Detect which cell encompasses the target text, then output its (x, y) center coordinate. 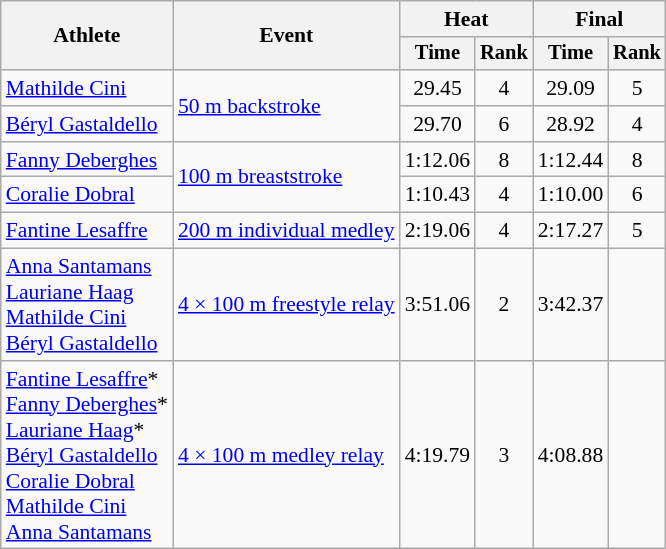
Fantine Lesaffre (87, 231)
Mathilde Cini (87, 88)
4 × 100 m freestyle relay (286, 305)
2:17.27 (570, 231)
1:10.43 (438, 195)
2:19.06 (438, 231)
29.45 (438, 88)
Fanny Deberghes (87, 160)
Anna SantamansLauriane HaagMathilde CiniBéryl Gastaldello (87, 305)
100 m breaststroke (286, 178)
200 m individual medley (286, 231)
Béryl Gastaldello (87, 124)
Athlete (87, 36)
1:10.00 (570, 195)
Event (286, 36)
1:12.44 (570, 160)
50 m backstroke (286, 106)
Coralie Dobral (87, 195)
29.09 (570, 88)
3:42.37 (570, 305)
Heat (466, 19)
1:12.06 (438, 160)
29.70 (438, 124)
28.92 (570, 124)
2 (504, 305)
Final (600, 19)
3:51.06 (438, 305)
